Capture the cell that displays the provided text and extract its [x, y] central coordinate. 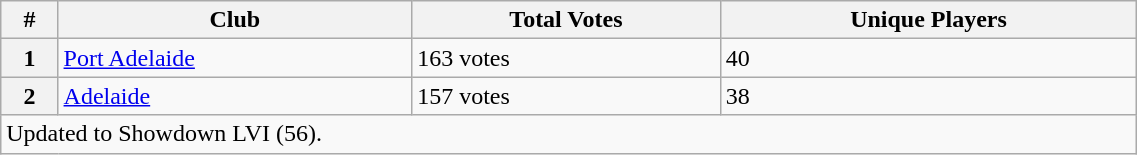
2 [30, 96]
Port Adelaide [235, 58]
157 votes [566, 96]
Club [235, 20]
38 [928, 96]
# [30, 20]
Updated to Showdown LVI (56). [569, 134]
Unique Players [928, 20]
163 votes [566, 58]
Total Votes [566, 20]
40 [928, 58]
Adelaide [235, 96]
1 [30, 58]
